Identify which cell holds the provided text, then report its [X, Y] central coordinate. 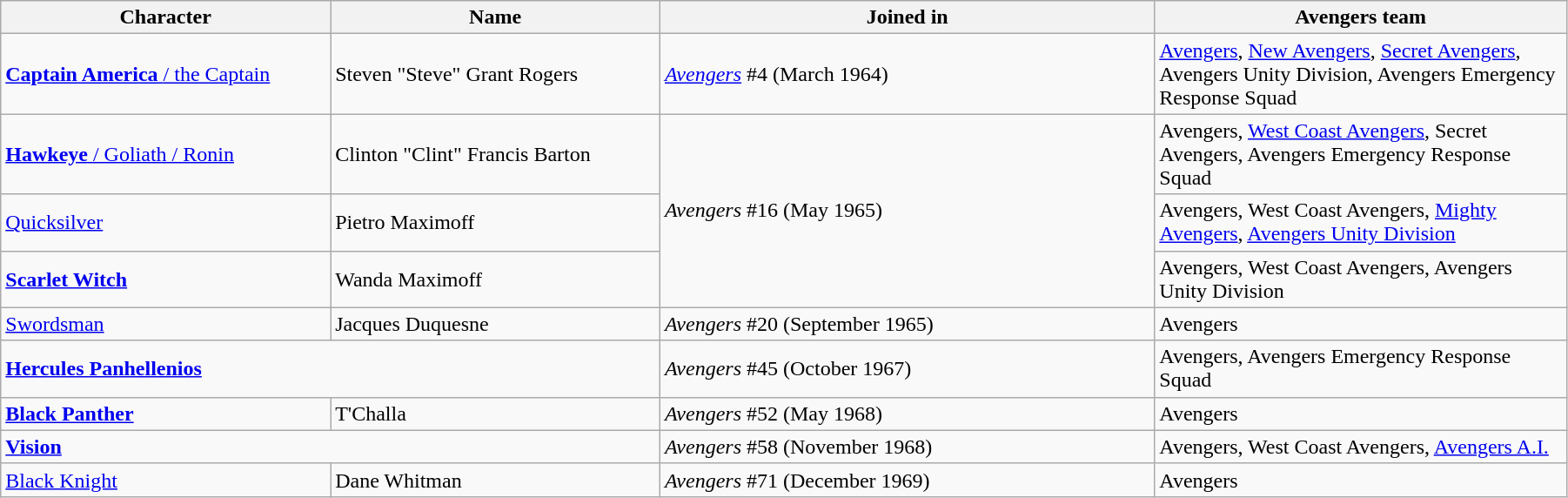
Avengers, West Coast Avengers, Mighty Avengers, Avengers Unity Division [1361, 223]
Hercules Panhellenios [331, 369]
Avengers #71 (December 1969) [907, 480]
Character [165, 17]
Dane Whitman [496, 480]
Scarlet Witch [165, 279]
Swordsman [165, 324]
Avengers #16 (May 1965) [907, 211]
Name [496, 17]
Avengers #58 (November 1968) [907, 447]
Avengers #45 (October 1967) [907, 369]
Quicksilver [165, 223]
Avengers #20 (September 1965) [907, 324]
Avengers, West Coast Avengers, Secret Avengers, Avengers Emergency Response Squad [1361, 154]
Black Knight [165, 480]
Pietro Maximoff [496, 223]
Avengers #52 (May 1968) [907, 414]
Avengers #4 (March 1964) [907, 74]
Captain America / the Captain [165, 74]
Black Panther [165, 414]
Joined in [907, 17]
Hawkeye / Goliath / Ronin [165, 154]
Avengers team [1361, 17]
Avengers, West Coast Avengers, Avengers Unity Division [1361, 279]
Steven "Steve" Grant Rogers [496, 74]
Wanda Maximoff [496, 279]
Clinton "Clint" Francis Barton [496, 154]
Avengers, New Avengers, Secret Avengers, Avengers Unity Division, Avengers Emergency Response Squad [1361, 74]
T'Challa [496, 414]
Avengers, West Coast Avengers, Avengers A.I. [1361, 447]
Avengers, Avengers Emergency Response Squad [1361, 369]
Vision [331, 447]
Jacques Duquesne [496, 324]
